Locate the cell with the specified text and output its (X, Y) center coordinate. 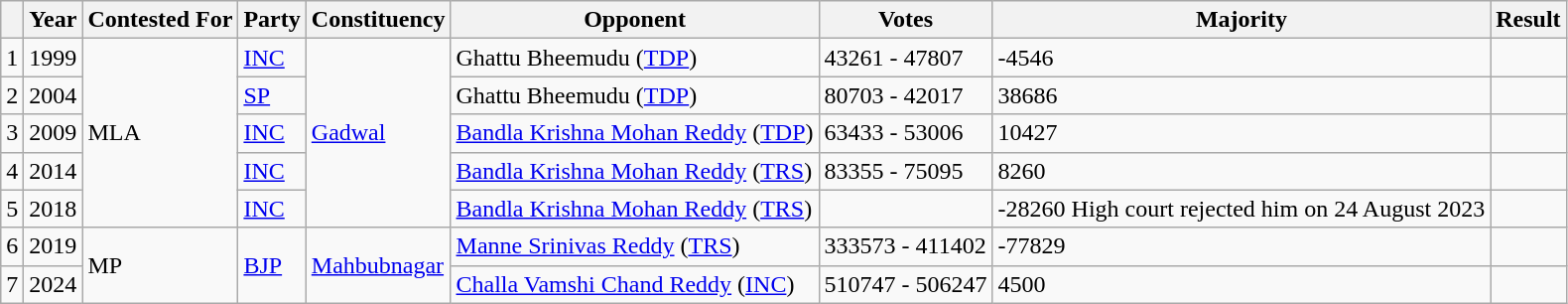
Gadwal (378, 133)
83355 - 75095 (905, 171)
-77829 (1241, 246)
Party (272, 20)
Mahbubnagar (378, 265)
Contested For (161, 20)
BJP (272, 265)
10427 (1241, 133)
-28260 High court rejected him on 24 August 2023 (1241, 209)
6 (12, 246)
1 (12, 58)
Votes (905, 20)
Bandla Krishna Mohan Reddy (TDP) (635, 133)
MP (161, 265)
Opponent (635, 20)
4500 (1241, 284)
333573 - 411402 (905, 246)
4 (12, 171)
MLA (161, 133)
Manne Srinivas Reddy (TRS) (635, 246)
43261 - 47807 (905, 58)
5 (12, 209)
Result (1528, 20)
-4546 (1241, 58)
2019 (54, 246)
63433 - 53006 (905, 133)
2004 (54, 95)
3 (12, 133)
2 (12, 95)
38686 (1241, 95)
SP (272, 95)
1999 (54, 58)
2009 (54, 133)
2018 (54, 209)
80703 - 42017 (905, 95)
Year (54, 20)
Challa Vamshi Chand Reddy (INC) (635, 284)
Majority (1241, 20)
7 (12, 284)
8260 (1241, 171)
2014 (54, 171)
Constituency (378, 20)
2024 (54, 284)
510747 - 506247 (905, 284)
